Search for the cell housing the specified text and yield its (x, y) center coordinate. 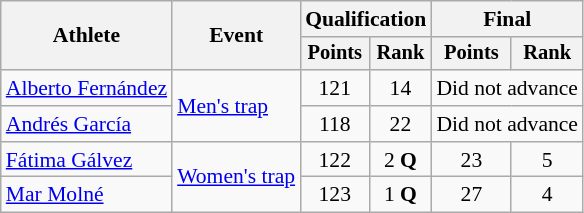
Athlete (86, 36)
Qualification (366, 19)
Men's trap (236, 106)
23 (471, 160)
1 Q (400, 195)
27 (471, 195)
5 (547, 160)
22 (400, 124)
2 Q (400, 160)
Final (507, 19)
Fátima Gálvez (86, 160)
4 (547, 195)
Andrés García (86, 124)
Alberto Fernández (86, 88)
Women's trap (236, 178)
121 (334, 88)
118 (334, 124)
122 (334, 160)
Mar Molné (86, 195)
14 (400, 88)
Event (236, 36)
123 (334, 195)
